Scan for the cell matching the given text and deliver its (x, y) coordinate at center. 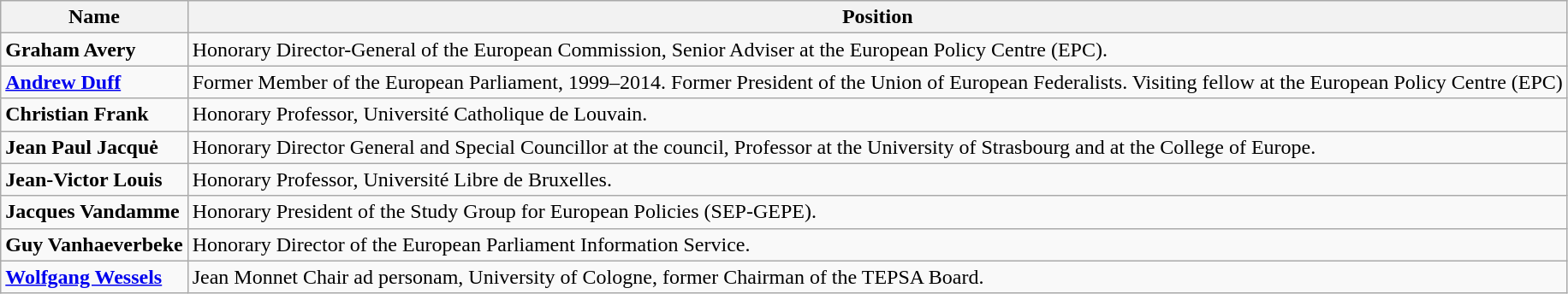
Wolfgang Wessels (94, 277)
Jean Paul Jacquė (94, 147)
Honorary Director-General of the European Commission, Senior Adviser at the European Policy Centre (EPC). (877, 50)
Andrew Duff (94, 82)
Jacques Vandamme (94, 212)
Jean-Victor Louis (94, 179)
Honorary Director of the European Parliament Information Service. (877, 244)
Christian Frank (94, 115)
Position (877, 17)
Honorary President of the Study Group for European Policies (SEP-GEPE). (877, 212)
Honorary Professor, Université Libre de Bruxelles. (877, 179)
Name (94, 17)
Honorary Professor, Université Catholique de Louvain. (877, 115)
Honorary Director General and Special Councillor at the council, Professor at the University of Strasbourg and at the College of Europe. (877, 147)
Jean Monnet Chair ad personam, University of Cologne, former Chairman of the TEPSA Board. (877, 277)
Guy Vanhaeverbeke (94, 244)
Graham Avery (94, 50)
